From the cell containing the given text, extract its center point as [X, Y] coordinate. 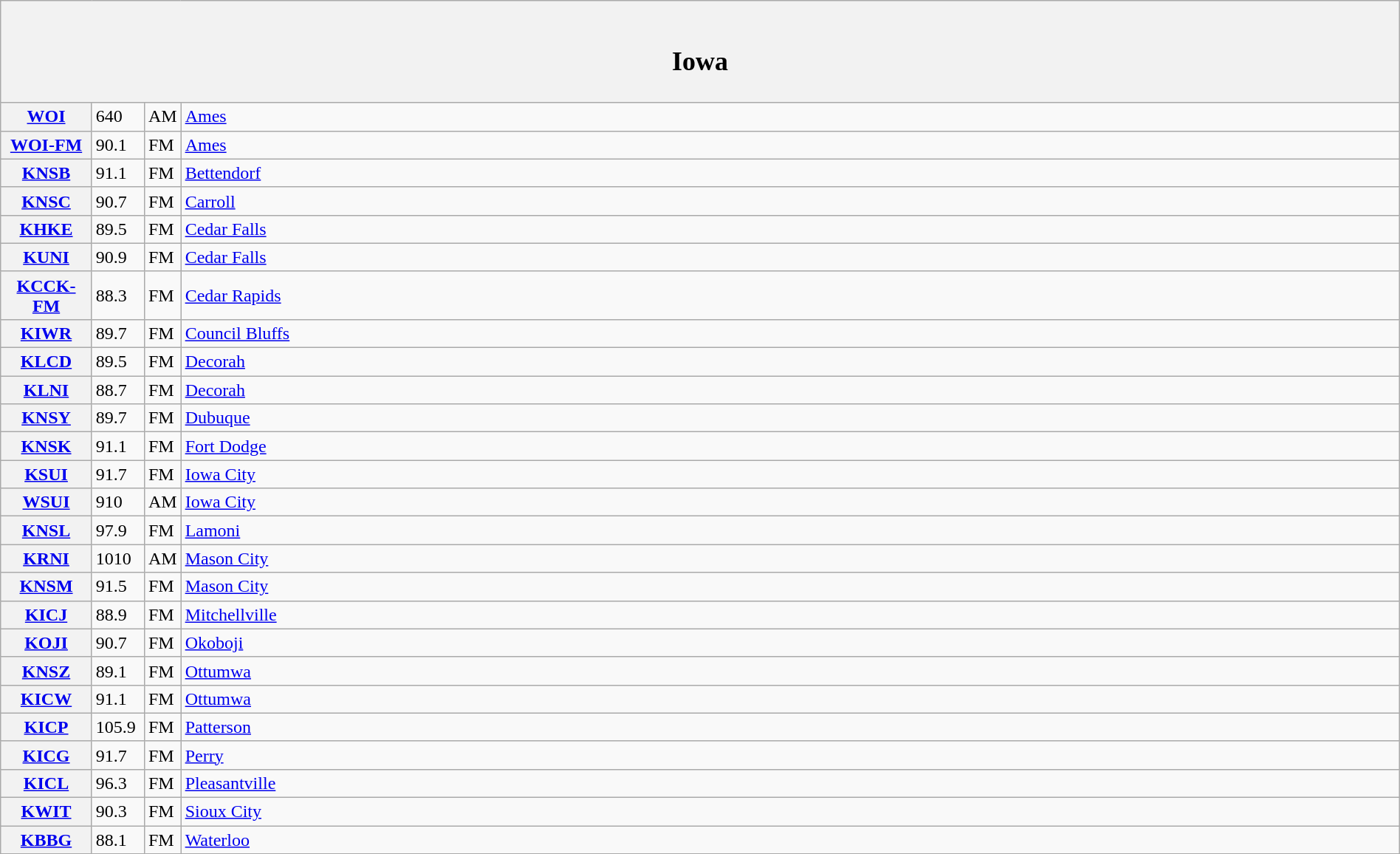
KNSL [47, 530]
97.9 [118, 530]
KUNI [47, 257]
Pleasantville [790, 783]
WSUI [47, 502]
Cedar Rapids [790, 296]
88.9 [118, 615]
KNSK [47, 446]
88.1 [118, 840]
KRNI [47, 558]
KSUI [47, 474]
KNSC [47, 201]
90.3 [118, 812]
KICG [47, 755]
88.7 [118, 390]
WOI-FM [47, 145]
KICW [47, 699]
Patterson [790, 727]
KNSB [47, 173]
KHKE [47, 229]
1010 [118, 558]
91.5 [118, 587]
640 [118, 117]
KBBG [47, 840]
Sioux City [790, 812]
Okoboji [790, 643]
96.3 [118, 783]
WOI [47, 117]
90.1 [118, 145]
KICP [47, 727]
90.9 [118, 257]
KLCD [47, 362]
KCCK-FM [47, 296]
KOJI [47, 643]
Lamoni [790, 530]
88.3 [118, 296]
Bettendorf [790, 173]
105.9 [118, 727]
KNSZ [47, 671]
Perry [790, 755]
Council Bluffs [790, 333]
KIWR [47, 333]
Waterloo [790, 840]
89.1 [118, 671]
Fort Dodge [790, 446]
Iowa [700, 52]
KICL [47, 783]
KICJ [47, 615]
KNSM [47, 587]
910 [118, 502]
Dubuque [790, 418]
Mitchellville [790, 615]
KLNI [47, 390]
KNSY [47, 418]
Carroll [790, 201]
KWIT [47, 812]
